Identify which cell holds the provided text, then report its [X, Y] central coordinate. 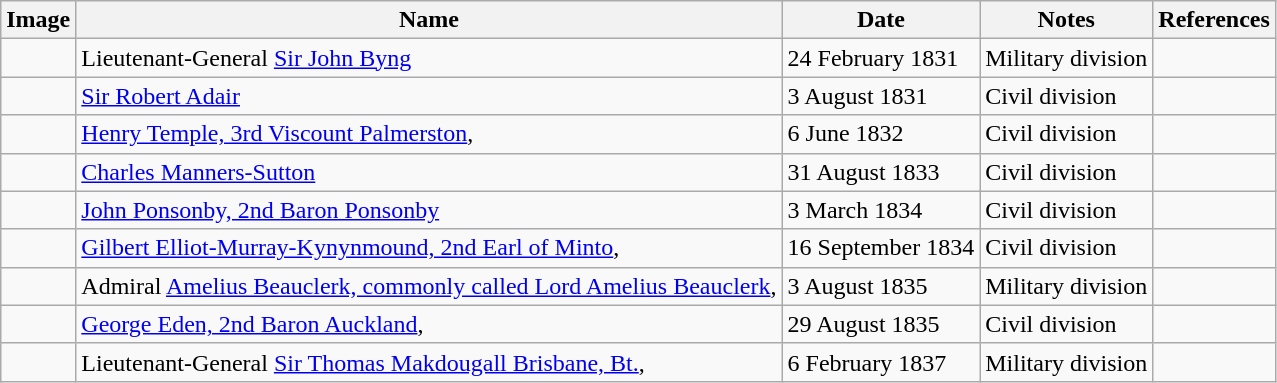
Henry Temple, 3rd Viscount Palmerston, [429, 134]
3 August 1831 [881, 96]
24 February 1831 [881, 58]
Date [881, 20]
George Eden, 2nd Baron Auckland, [429, 324]
John Ponsonby, 2nd Baron Ponsonby [429, 210]
Notes [1066, 20]
6 June 1832 [881, 134]
3 March 1834 [881, 210]
31 August 1833 [881, 172]
Sir Robert Adair [429, 96]
Lieutenant-General Sir John Byng [429, 58]
6 February 1837 [881, 362]
3 August 1835 [881, 286]
Lieutenant-General Sir Thomas Makdougall Brisbane, Bt., [429, 362]
Name [429, 20]
29 August 1835 [881, 324]
References [1214, 20]
Image [38, 20]
Charles Manners-Sutton [429, 172]
Gilbert Elliot-Murray-Kynynmound, 2nd Earl of Minto, [429, 248]
16 September 1834 [881, 248]
Admiral Amelius Beauclerk, commonly called Lord Amelius Beauclerk, [429, 286]
